Detect which cell encompasses the target text, then output its (x, y) center coordinate. 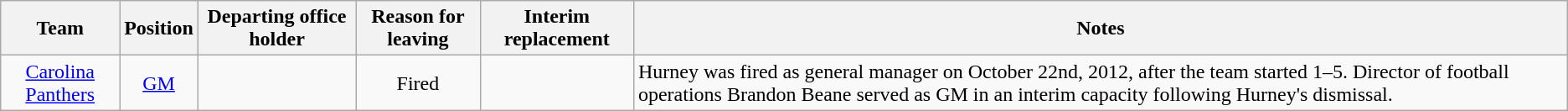
Departing office holder (276, 29)
Team (60, 29)
Reason for leaving (419, 29)
Notes (1101, 29)
GM (159, 82)
Interim replacement (556, 29)
Fired (419, 82)
Carolina Panthers (60, 82)
Position (159, 29)
